For the text-containing cell, return its midpoint in [x, y] coordinate format. 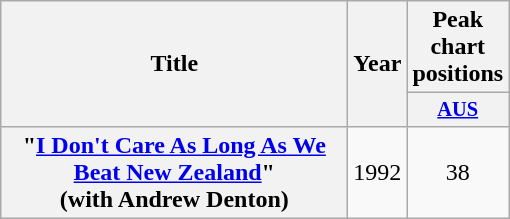
1992 [378, 172]
38 [458, 172]
Year [378, 64]
Peak chart positions [458, 47]
AUS [458, 110]
Title [174, 64]
"I Don't Care As Long As We Beat New Zealand" (with Andrew Denton) [174, 172]
